Find where the given text appears and provide that cell's center as [x, y] coordinate. 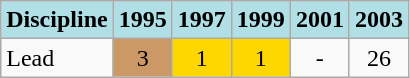
1995 [142, 20]
3 [142, 58]
Discipline [57, 20]
26 [378, 58]
Lead [57, 58]
2001 [320, 20]
1997 [202, 20]
1999 [260, 20]
- [320, 58]
2003 [378, 20]
